From the cell containing the given text, extract its center point as (X, Y) coordinate. 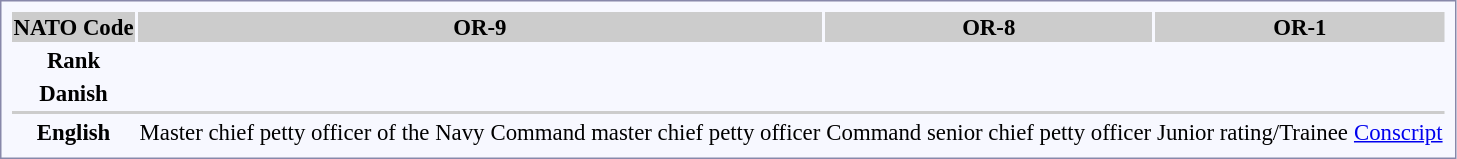
Junior rating/Trainee (1253, 132)
OR-1 (1300, 27)
Rank (74, 60)
NATO Code (74, 27)
Command senior chief petty officer (989, 132)
English (74, 132)
Danish (74, 93)
Command master chief petty officer (656, 132)
Master chief petty officer of the Navy (312, 132)
Conscript (1398, 132)
OR-9 (480, 27)
OR-8 (989, 27)
